Pinpoint the cell where the given text exists, returning its (X, Y) midpoint coordinate. 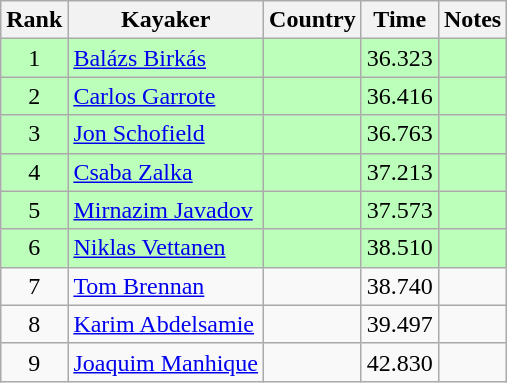
8 (34, 324)
5 (34, 210)
Mirnazim Javadov (166, 210)
Time (400, 20)
Csaba Zalka (166, 172)
1 (34, 58)
36.323 (400, 58)
Balázs Birkás (166, 58)
42.830 (400, 362)
Rank (34, 20)
2 (34, 96)
6 (34, 248)
Carlos Garrote (166, 96)
Country (313, 20)
37.573 (400, 210)
9 (34, 362)
4 (34, 172)
Notes (472, 20)
7 (34, 286)
38.740 (400, 286)
36.416 (400, 96)
37.213 (400, 172)
Joaquim Manhique (166, 362)
3 (34, 134)
Karim Abdelsamie (166, 324)
38.510 (400, 248)
Kayaker (166, 20)
Jon Schofield (166, 134)
36.763 (400, 134)
Niklas Vettanen (166, 248)
39.497 (400, 324)
Tom Brennan (166, 286)
